Scan for the cell matching the given text and deliver its (x, y) coordinate at center. 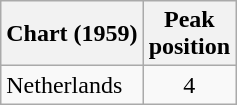
Peakposition (189, 34)
Chart (1959) (72, 34)
4 (189, 85)
Netherlands (72, 85)
